Extract the (X, Y) coordinate from the center of the cell holding the provided text.  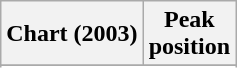
Peak position (189, 34)
Chart (2003) (72, 34)
